Provide the (X, Y) coordinate of the cell's center where the given text is located.  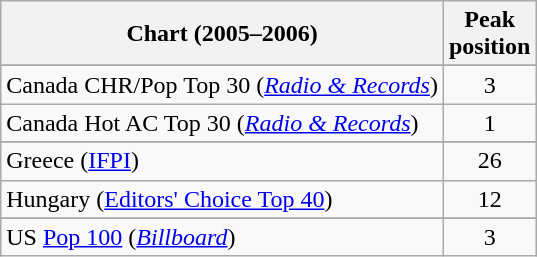
Canada CHR/Pop Top 30 (Radio & Records) (222, 85)
12 (489, 199)
1 (489, 123)
Greece (IFPI) (222, 161)
Chart (2005–2006) (222, 34)
26 (489, 161)
US Pop 100 (Billboard) (222, 237)
Canada Hot AC Top 30 (Radio & Records) (222, 123)
Hungary (Editors' Choice Top 40) (222, 199)
Peakposition (489, 34)
